Return the (x, y) coordinate for the center point of the cell that contains the specified text.  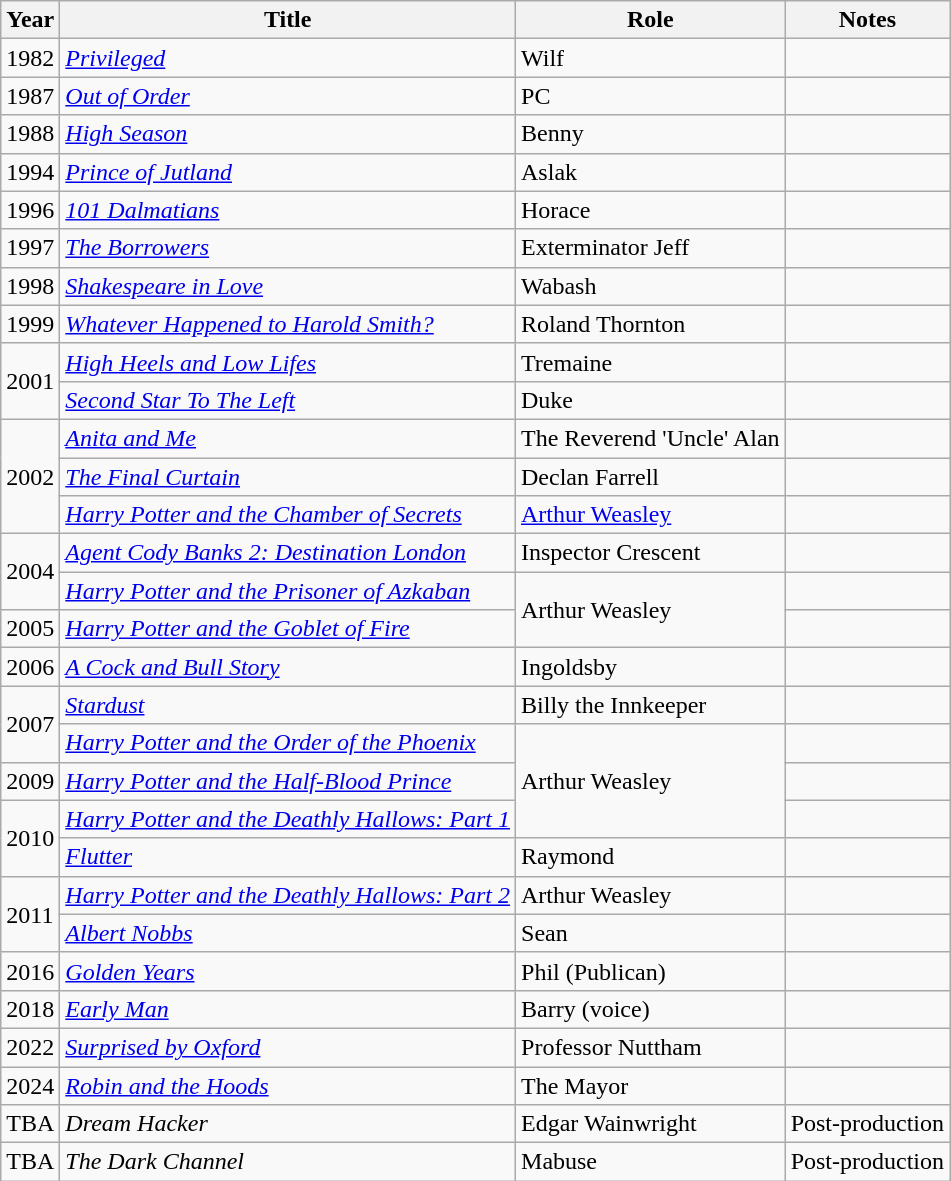
Tremaine (651, 362)
Duke (651, 400)
Title (288, 20)
Edgar Wainwright (651, 1124)
1987 (30, 96)
A Cock and Bull Story (288, 667)
Agent Cody Banks 2: Destination London (288, 553)
Inspector Crescent (651, 553)
Harry Potter and the Deathly Hallows: Part 1 (288, 819)
Year (30, 20)
2005 (30, 629)
The Reverend 'Uncle' Alan (651, 438)
Flutter (288, 857)
Stardust (288, 705)
High Heels and Low Lifes (288, 362)
Whatever Happened to Harold Smith? (288, 324)
Wilf (651, 58)
Role (651, 20)
1997 (30, 248)
2016 (30, 971)
Barry (voice) (651, 1009)
The Mayor (651, 1085)
2007 (30, 724)
2022 (30, 1047)
The Borrowers (288, 248)
1982 (30, 58)
Mabuse (651, 1162)
Surprised by Oxford (288, 1047)
Roland Thornton (651, 324)
2024 (30, 1085)
Second Star To The Left (288, 400)
Sean (651, 933)
2011 (30, 914)
Albert Nobbs (288, 933)
Notes (867, 20)
Out of Order (288, 96)
Phil (Publican) (651, 971)
Declan Farrell (651, 477)
2004 (30, 572)
Prince of Jutland (288, 172)
Golden Years (288, 971)
Harry Potter and the Order of the Phoenix (288, 743)
Raymond (651, 857)
Harry Potter and the Goblet of Fire (288, 629)
Billy the Innkeeper (651, 705)
Privileged (288, 58)
1988 (30, 134)
Horace (651, 210)
Ingoldsby (651, 667)
High Season (288, 134)
Robin and the Hoods (288, 1085)
Harry Potter and the Chamber of Secrets (288, 515)
Aslak (651, 172)
Professor Nuttham (651, 1047)
Benny (651, 134)
Anita and Me (288, 438)
101 Dalmatians (288, 210)
Dream Hacker (288, 1124)
Harry Potter and the Half-Blood Prince (288, 781)
Harry Potter and the Deathly Hallows: Part 2 (288, 895)
Wabash (651, 286)
1996 (30, 210)
1999 (30, 324)
2002 (30, 476)
Exterminator Jeff (651, 248)
2018 (30, 1009)
2010 (30, 838)
1994 (30, 172)
1998 (30, 286)
Shakespeare in Love (288, 286)
The Dark Channel (288, 1162)
2001 (30, 381)
Harry Potter and the Prisoner of Azkaban (288, 591)
PC (651, 96)
2006 (30, 667)
The Final Curtain (288, 477)
Early Man (288, 1009)
2009 (30, 781)
